Determine the [X, Y] coordinate at the center of the cell enclosing the given text.  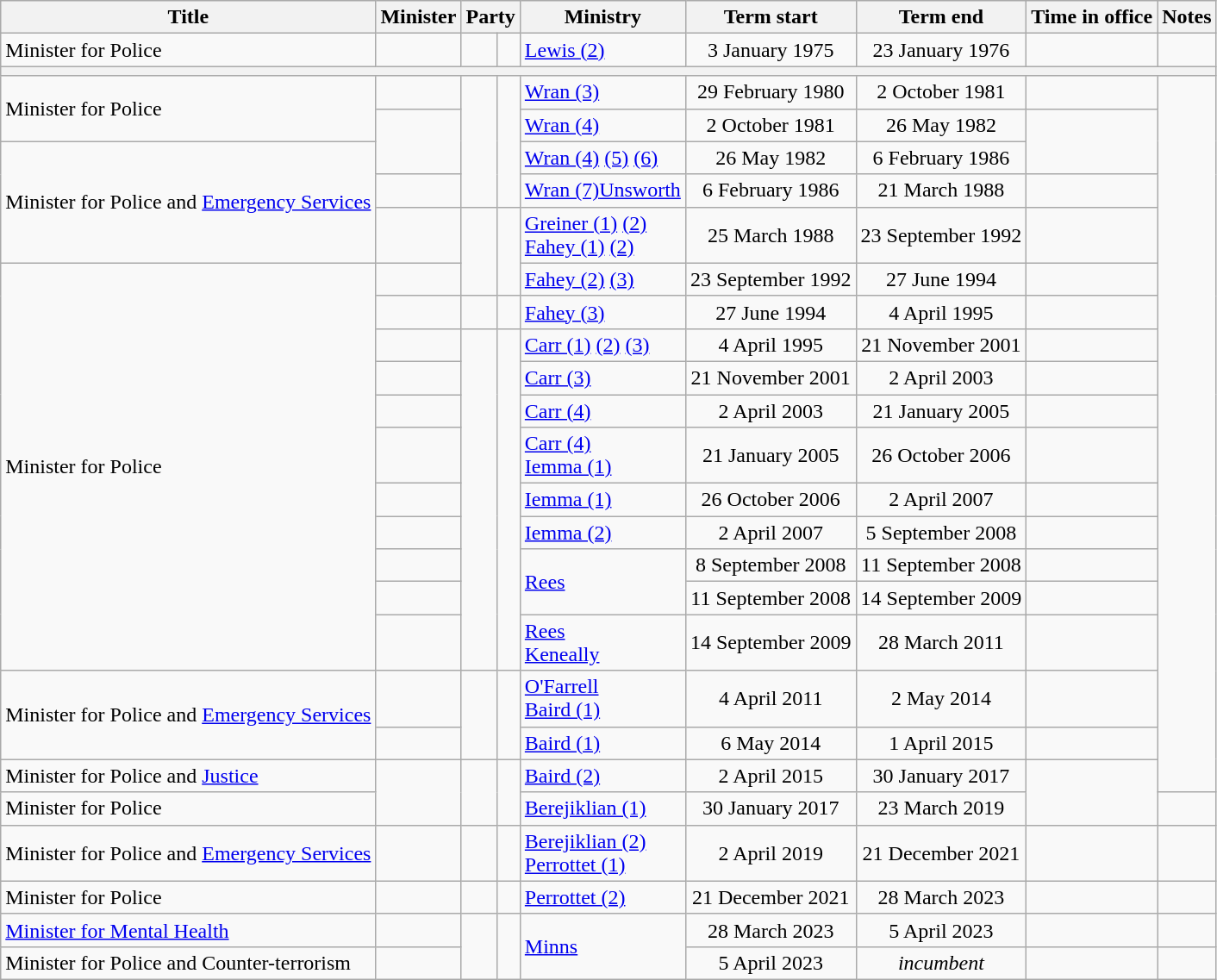
Fahey (3) [602, 312]
Greiner (1) (2)Fahey (1) (2) [602, 234]
2 May 2014 [941, 698]
Iemma (2) [602, 533]
Minister for Police and Counter-terrorism [188, 963]
Fahey (2) (3) [602, 279]
Wran (4) (5) (6) [602, 158]
Minister for Mental Health [188, 930]
Carr (3) [602, 378]
incumbent [941, 963]
2 April 2015 [771, 776]
Baird (1) [602, 743]
5 September 2008 [941, 533]
Minns [602, 946]
25 March 1988 [771, 234]
2 April 2019 [771, 853]
28 March 2011 [941, 643]
23 January 1976 [941, 50]
O'FarrellBaird (1) [602, 698]
ReesKeneally [602, 643]
Wran (7)Unsworth [602, 190]
Berejiklian (2)Perrottet (1) [602, 853]
Rees [602, 582]
Wran (3) [602, 92]
Notes [1187, 17]
Minister for Police and Justice [188, 776]
Time in office [1092, 17]
Carr (1) (2) (3) [602, 345]
Ministry [602, 17]
Title [188, 17]
1 April 2015 [941, 743]
21 March 1988 [941, 190]
Berejiklian (1) [602, 808]
8 September 2008 [771, 565]
Iemma (1) [602, 500]
Party [490, 17]
Wran (4) [602, 125]
23 March 2019 [941, 808]
3 January 1975 [771, 50]
Carr (4) [602, 411]
Minister [419, 17]
Baird (2) [602, 776]
6 May 2014 [771, 743]
Term end [941, 17]
Term start [771, 17]
Perrottet (2) [602, 897]
Lewis (2) [602, 50]
29 February 1980 [771, 92]
4 April 2011 [771, 698]
Carr (4)Iemma (1) [602, 455]
